From the cell containing the given text, extract its center point as (X, Y) coordinate. 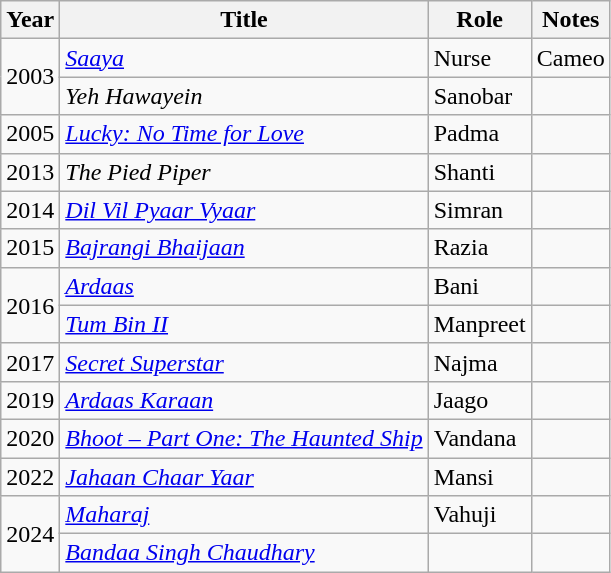
Dil Vil Pyaar Vyaar (244, 210)
Manpreet (480, 324)
Mansi (480, 477)
Vahuji (480, 515)
Ardaas (244, 286)
Jahaan Chaar Yaar (244, 477)
Bajrangi Bhaijaan (244, 248)
2003 (30, 77)
Bani (480, 286)
Padma (480, 134)
Tum Bin II (244, 324)
Lucky: No Time for Love (244, 134)
Nurse (480, 58)
Secret Superstar (244, 362)
Year (30, 20)
Bhoot – Part One: The Haunted Ship (244, 438)
Cameo (570, 58)
2017 (30, 362)
Shanti (480, 172)
Razia (480, 248)
Ardaas Karaan (244, 400)
2024 (30, 534)
Title (244, 20)
Saaya (244, 58)
Maharaj (244, 515)
2015 (30, 248)
2022 (30, 477)
2020 (30, 438)
Najma (480, 362)
Jaago (480, 400)
2005 (30, 134)
2014 (30, 210)
Notes (570, 20)
Role (480, 20)
Simran (480, 210)
The Pied Piper (244, 172)
2016 (30, 305)
Yeh Hawayein (244, 96)
Bandaa Singh Chaudhary (244, 553)
2019 (30, 400)
2013 (30, 172)
Vandana (480, 438)
Sanobar (480, 96)
